Find where the given text appears and provide that cell's center as (x, y) coordinate. 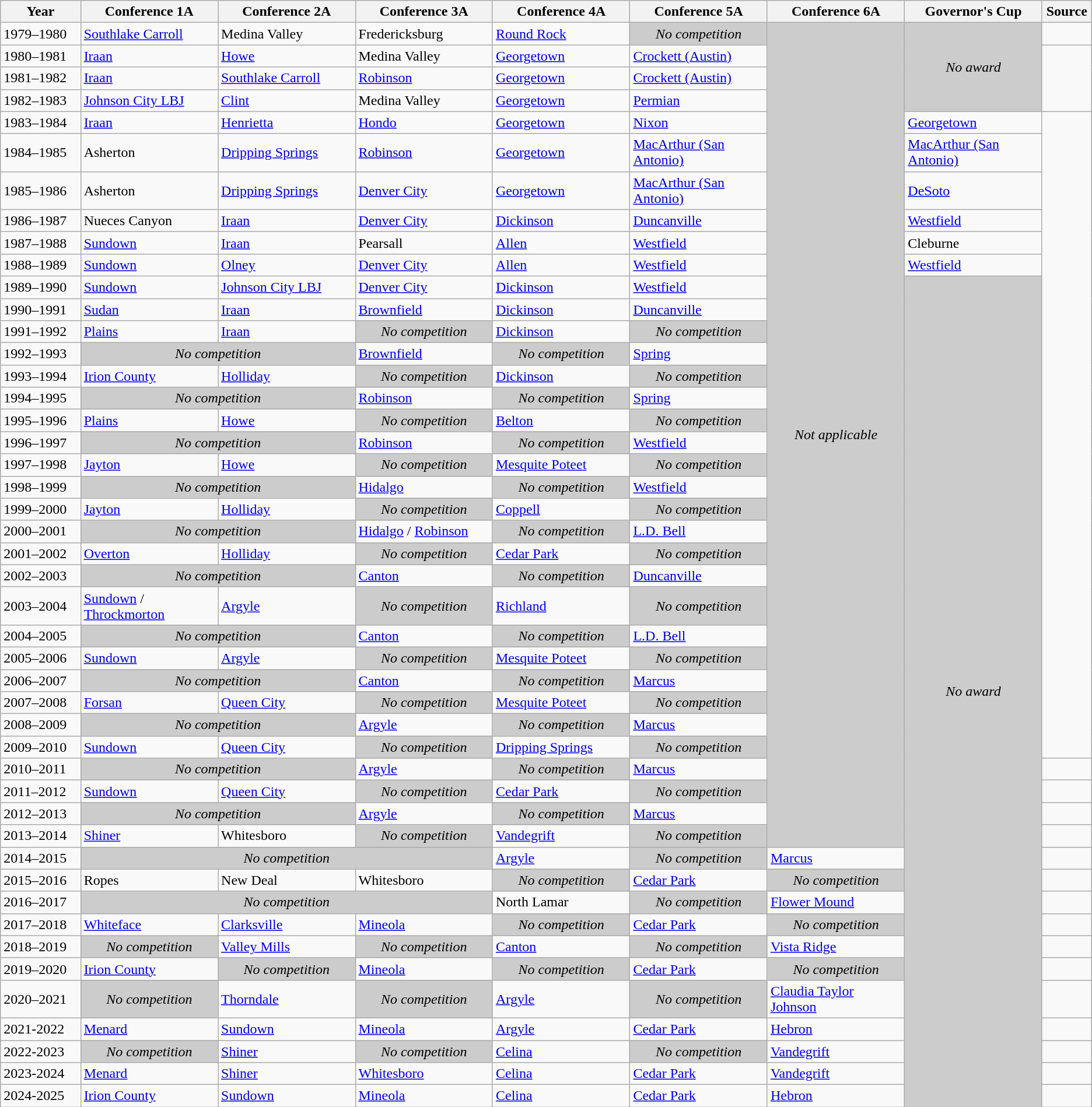
Not applicable (835, 435)
1982–1983 (41, 100)
1995–1996 (41, 421)
2020–2021 (41, 999)
2004–2005 (41, 636)
North Lamar (561, 902)
Flower Mound (835, 902)
Sudan (149, 310)
Thorndale (287, 999)
1980–1981 (41, 56)
Cleburne (973, 243)
New Deal (287, 880)
Fredericksburg (423, 34)
2001–2002 (41, 553)
Forsan (149, 703)
Henrietta (287, 122)
2023-2024 (41, 1074)
Conference 5A (699, 12)
1986–1987 (41, 220)
2012–2013 (41, 814)
Claudia Taylor Johnson (835, 999)
2015–2016 (41, 880)
Nixon (699, 122)
Conference 1A (149, 12)
Hondo (423, 122)
2011–2012 (41, 791)
1998–1999 (41, 487)
1997–1998 (41, 465)
Clarksville (287, 924)
1979–1980 (41, 34)
2010–2011 (41, 769)
1990–1991 (41, 310)
1992–1993 (41, 354)
Conference 6A (835, 12)
1993–1994 (41, 376)
2016–2017 (41, 902)
1996–1997 (41, 443)
Year (41, 12)
1981–1982 (41, 78)
2019–2020 (41, 969)
Conference 2A (287, 12)
2009–2010 (41, 747)
Governor's Cup (973, 12)
Round Rock (561, 34)
2006–2007 (41, 681)
Coppell (561, 509)
Hidalgo (423, 487)
1984–1985 (41, 153)
2013–2014 (41, 836)
2003–2004 (41, 605)
Hidalgo / Robinson (423, 531)
Sundown / Throckmorton (149, 605)
DeSoto (973, 190)
1988–1989 (41, 265)
Clint (287, 100)
Overton (149, 553)
2022-2023 (41, 1052)
1989–1990 (41, 287)
Ropes (149, 880)
Whiteface (149, 924)
2014–2015 (41, 858)
2017–2018 (41, 924)
1985–1986 (41, 190)
Source (1066, 12)
Permian (699, 100)
1991–1992 (41, 332)
Valley Mills (287, 947)
Richland (561, 605)
1999–2000 (41, 509)
Nueces Canyon (149, 220)
Belton (561, 421)
2005–2006 (41, 658)
2018–2019 (41, 947)
Pearsall (423, 243)
2008–2009 (41, 725)
2007–2008 (41, 703)
1994–1995 (41, 398)
Conference 4A (561, 12)
1987–1988 (41, 243)
Conference 3A (423, 12)
Olney (287, 265)
1983–1984 (41, 122)
Vista Ridge (835, 947)
2024-2025 (41, 1096)
2021-2022 (41, 1029)
2000–2001 (41, 531)
2002–2003 (41, 576)
